Determine the [X, Y] coordinate at the center of the cell enclosing the given text.  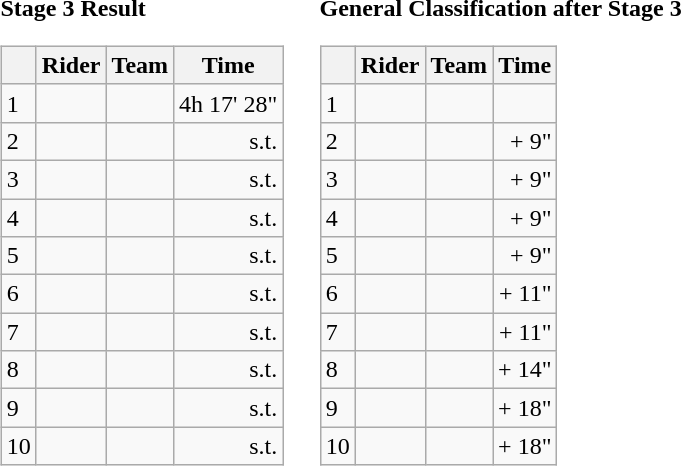
+ 14" [525, 370]
4h 17' 28" [228, 103]
